Output the [X, Y] coordinate of the center of the cell containing the given text.  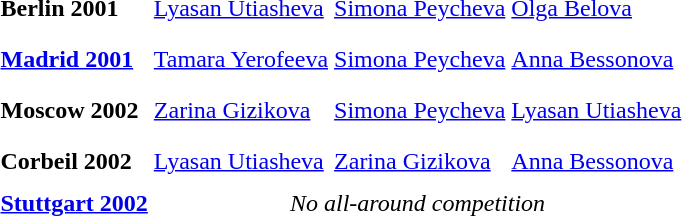
Tamara Yerofeeva [240, 59]
Lyasan Utiasheva [240, 161]
